Find where the given text appears and provide that cell's center as (X, Y) coordinate. 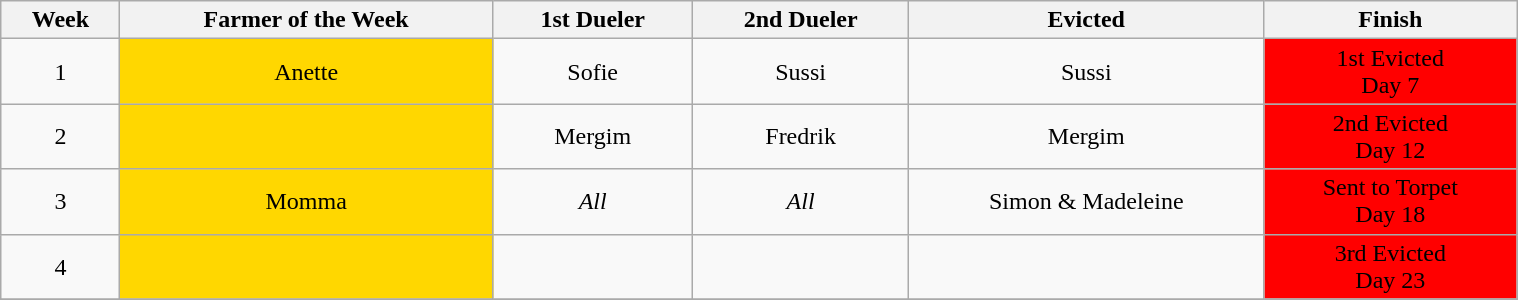
Farmer of the Week (306, 20)
2nd EvictedDay 12 (1390, 136)
3rd EvictedDay 23 (1390, 266)
4 (60, 266)
Sofie (593, 72)
Week (60, 20)
Fredrik (801, 136)
3 (60, 202)
1st Dueler (593, 20)
1st EvictedDay 7 (1390, 72)
Anette (306, 72)
Simon & Madeleine (1086, 202)
2nd Dueler (801, 20)
Momma (306, 202)
2 (60, 136)
Finish (1390, 20)
1 (60, 72)
Evicted (1086, 20)
Sent to TorpetDay 18 (1390, 202)
